Find where the given text appears and provide that cell's center as [x, y] coordinate. 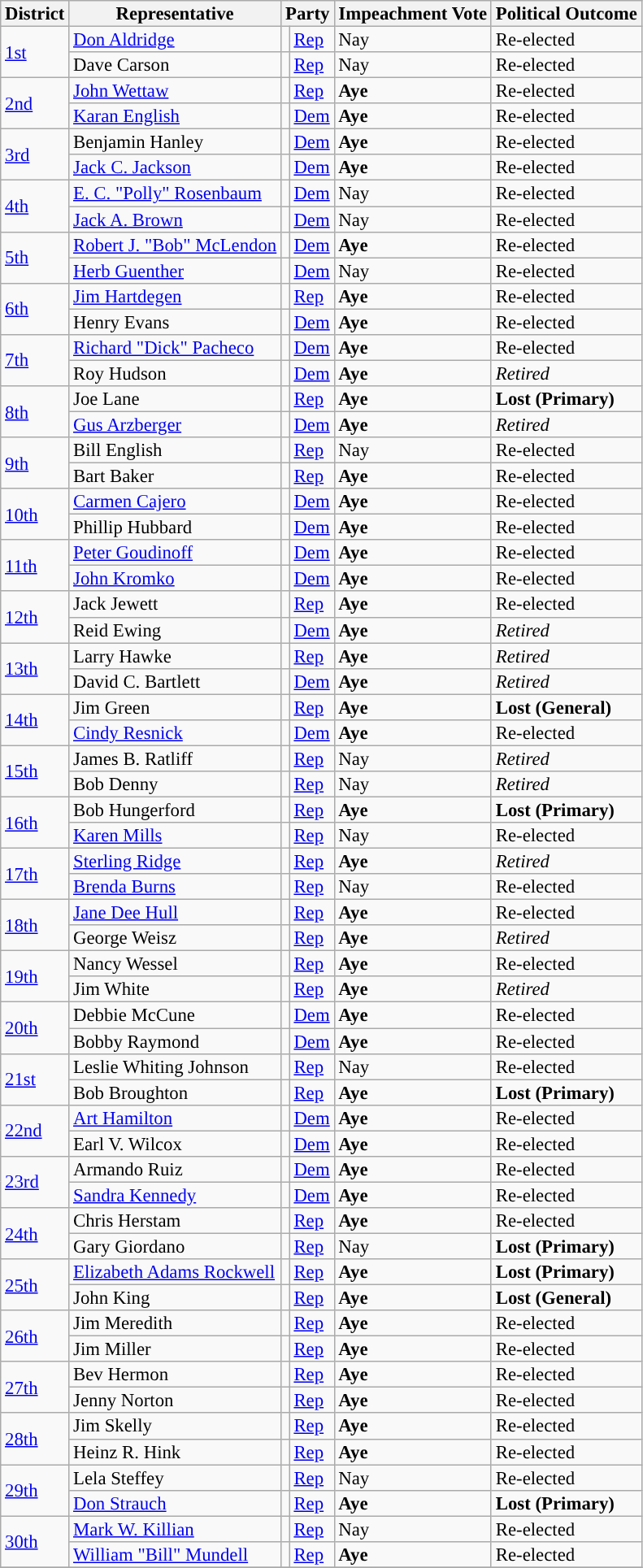
18th [35, 925]
Elizabeth Adams Rockwell [176, 1272]
Brenda Burns [176, 887]
11th [35, 566]
Gus Arzberger [176, 424]
Richard "Dick" Pacheco [176, 348]
Representative [176, 14]
Jim Meredith [176, 1323]
George Weisz [176, 938]
Bart Baker [176, 476]
Jane Dee Hull [176, 913]
Sterling Ridge [176, 862]
Lela Steffey [176, 1478]
15th [35, 771]
8th [35, 411]
Bob Hungerford [176, 810]
Bill English [176, 450]
12th [35, 618]
20th [35, 1027]
17th [35, 875]
Leslie Whiting Johnson [176, 1066]
Jack C. Jackson [176, 167]
Carmen Cajero [176, 502]
Joe Lane [176, 399]
Earl V. Wilcox [176, 1144]
Reid Ewing [176, 630]
Don Strauch [176, 1503]
10th [35, 514]
Peter Goudinoff [176, 553]
Bob Denny [176, 784]
Gary Giordano [176, 1246]
Sandra Kennedy [176, 1195]
Impeachment Vote [413, 14]
28th [35, 1439]
Karan English [176, 116]
Bev Hermon [176, 1375]
24th [35, 1234]
19th [35, 977]
6th [35, 309]
James B. Ratliff [176, 758]
Herb Guenther [176, 271]
Henry Evans [176, 322]
23rd [35, 1182]
Phillip Hubbard [176, 528]
District [35, 14]
Karen Mills [176, 836]
21st [35, 1079]
Jack A. Brown [176, 219]
29th [35, 1491]
3rd [35, 154]
Don Aldridge [176, 40]
Chris Herstam [176, 1221]
2nd [35, 104]
25th [35, 1284]
14th [35, 720]
John King [176, 1298]
5th [35, 257]
Jim Hartdegen [176, 296]
4th [35, 206]
John Wettaw [176, 91]
13th [35, 668]
William "Bill" Mundell [176, 1555]
Cindy Resnick [176, 733]
Heinz R. Hink [176, 1452]
Jim Green [176, 707]
Benjamin Hanley [176, 142]
Armando Ruiz [176, 1170]
7th [35, 361]
22nd [35, 1130]
Party [307, 14]
26th [35, 1336]
9th [35, 463]
Jim White [176, 990]
1st [35, 52]
E. C. "Polly" Rosenbaum [176, 193]
John Kromko [176, 579]
Jim Skelly [176, 1427]
30th [35, 1541]
Robert J. "Bob" McLendon [176, 245]
Jack Jewett [176, 605]
David C. Bartlett [176, 681]
Art Hamilton [176, 1118]
Dave Carson [176, 65]
Bob Broughton [176, 1092]
Jenny Norton [176, 1401]
Roy Hudson [176, 373]
Debbie McCune [176, 1015]
Larry Hawke [176, 656]
27th [35, 1387]
16th [35, 823]
Mark W. Killian [176, 1529]
Political Outcome [566, 14]
Jim Miller [176, 1349]
Bobby Raymond [176, 1041]
Nancy Wessel [176, 964]
